Return (X, Y) of the center of cell containing provided text 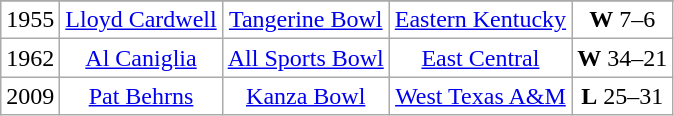
W 34–21 (622, 58)
Tangerine Bowl (306, 20)
Lloyd Cardwell (141, 20)
West Texas A&M (480, 96)
All Sports Bowl (306, 58)
W 7–6 (622, 20)
Pat Behrns (141, 96)
2009 (30, 96)
1962 (30, 58)
Kanza Bowl (306, 96)
1955 (30, 20)
Al Caniglia (141, 58)
L 25–31 (622, 96)
Eastern Kentucky (480, 20)
East Central (480, 58)
